Identify which cell holds the provided text, then report its (X, Y) central coordinate. 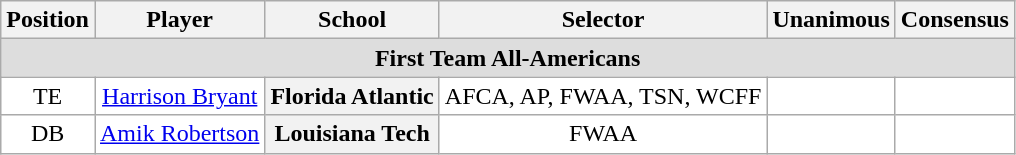
DB (48, 134)
Louisiana Tech (352, 134)
AFCA, AP, FWAA, TSN, WCFF (603, 96)
FWAA (603, 134)
Position (48, 20)
Unanimous (831, 20)
Amik Robertson (179, 134)
First Team All-Americans (508, 58)
Florida Atlantic (352, 96)
Player (179, 20)
TE (48, 96)
Harrison Bryant (179, 96)
Consensus (954, 20)
School (352, 20)
Selector (603, 20)
